Locate the cell with the specified text and output its (X, Y) center coordinate. 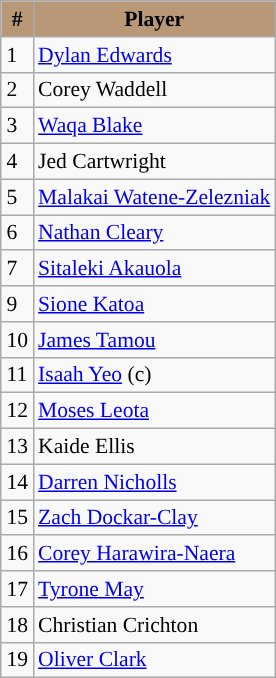
15 (17, 518)
Isaah Yeo (c) (154, 375)
Corey Harawira-Naera (154, 554)
6 (17, 233)
4 (17, 162)
Sitaleki Akauola (154, 269)
9 (17, 304)
1 (17, 55)
Jed Cartwright (154, 162)
Corey Waddell (154, 90)
Kaide Ellis (154, 447)
Dylan Edwards (154, 55)
13 (17, 447)
Oliver Clark (154, 660)
# (17, 19)
Malakai Watene-Zelezniak (154, 197)
16 (17, 554)
Sione Katoa (154, 304)
11 (17, 375)
5 (17, 197)
Zach Dockar-Clay (154, 518)
Tyrone May (154, 589)
18 (17, 625)
Nathan Cleary (154, 233)
Moses Leota (154, 411)
12 (17, 411)
7 (17, 269)
Player (154, 19)
17 (17, 589)
Christian Crichton (154, 625)
14 (17, 482)
19 (17, 660)
2 (17, 90)
3 (17, 126)
Darren Nicholls (154, 482)
James Tamou (154, 340)
10 (17, 340)
Waqa Blake (154, 126)
